Return (x, y) of the center of cell containing provided text 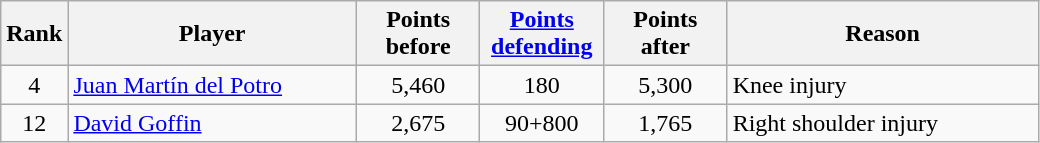
90+800 (542, 123)
Reason (882, 34)
5,300 (666, 85)
Points defending (542, 34)
Points after (666, 34)
Rank (34, 34)
Knee injury (882, 85)
5,460 (418, 85)
Player (212, 34)
1,765 (666, 123)
David Goffin (212, 123)
2,675 (418, 123)
180 (542, 85)
Juan Martín del Potro (212, 85)
Points before (418, 34)
Right shoulder injury (882, 123)
12 (34, 123)
4 (34, 85)
